Determine the (X, Y) coordinate at the center of the cell enclosing the given text.  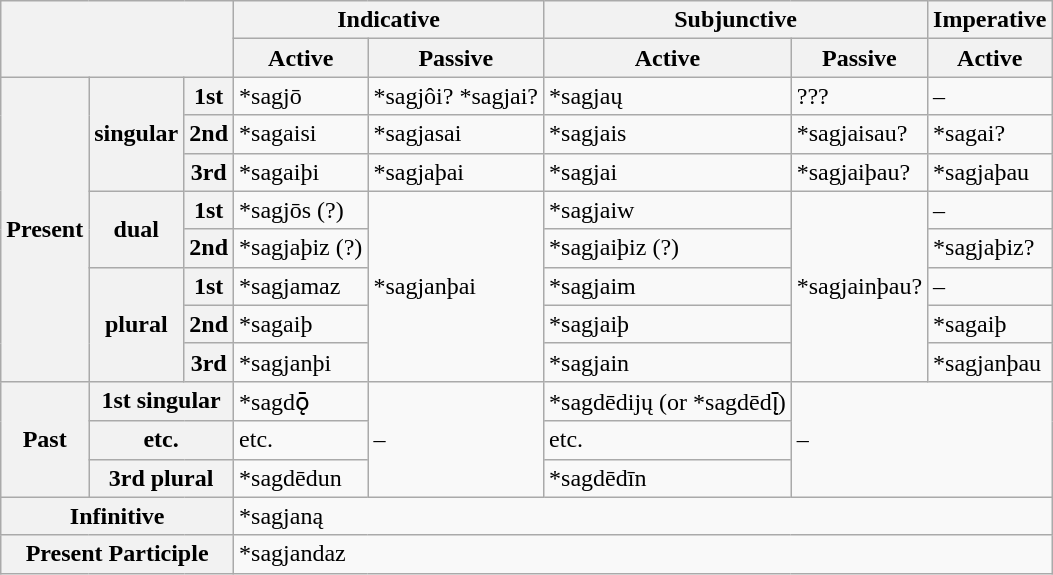
??? (859, 96)
*sagjaþiz? (990, 248)
*sagjaiþ (668, 324)
*sagjanþi (301, 362)
*sagjōs (?) (301, 210)
Present (45, 229)
*sagjō (301, 96)
1st singular (162, 401)
Subjunctive (736, 20)
*sagjaiþau? (859, 172)
Infinitive (118, 516)
singular (136, 134)
*sagjanþau (990, 362)
*sagjaų (668, 96)
3rd plural (162, 478)
*sagjais (668, 134)
*sagjamaz (301, 286)
Imperative (990, 20)
*sagjain (668, 362)
*sagjai (668, 172)
*sagai? (990, 134)
*sagjôi? *sagjai? (456, 96)
*sagdēdīn (668, 478)
*sagjainþau? (859, 286)
*sagdēdun (301, 478)
*sagjaną (643, 516)
*sagaiþi (301, 172)
*sagjaisau? (859, 134)
Present Participle (118, 554)
*sagjaiw (668, 210)
*sagdǭ (301, 401)
*sagjaþau (990, 172)
*sagaisi (301, 134)
*sagdēdijų (or *sagdēdį̄) (668, 401)
*sagjaiþiz (?) (668, 248)
*sagjandaz (643, 554)
*sagjasai (456, 134)
*sagjanþai (456, 286)
*sagjaþai (456, 172)
Past (45, 439)
dual (136, 229)
*sagjaþiz (?) (301, 248)
plural (136, 324)
Indicative (389, 20)
*sagjaim (668, 286)
